Scan for the cell matching the given text and deliver its [X, Y] coordinate at center. 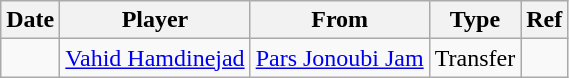
From [340, 20]
Player [155, 20]
Pars Jonoubi Jam [340, 58]
Ref [544, 20]
Date [30, 20]
Type [475, 20]
Vahid Hamdinejad [155, 58]
Transfer [475, 58]
